Extract the (x, y) coordinate from the center of the cell holding the provided text.  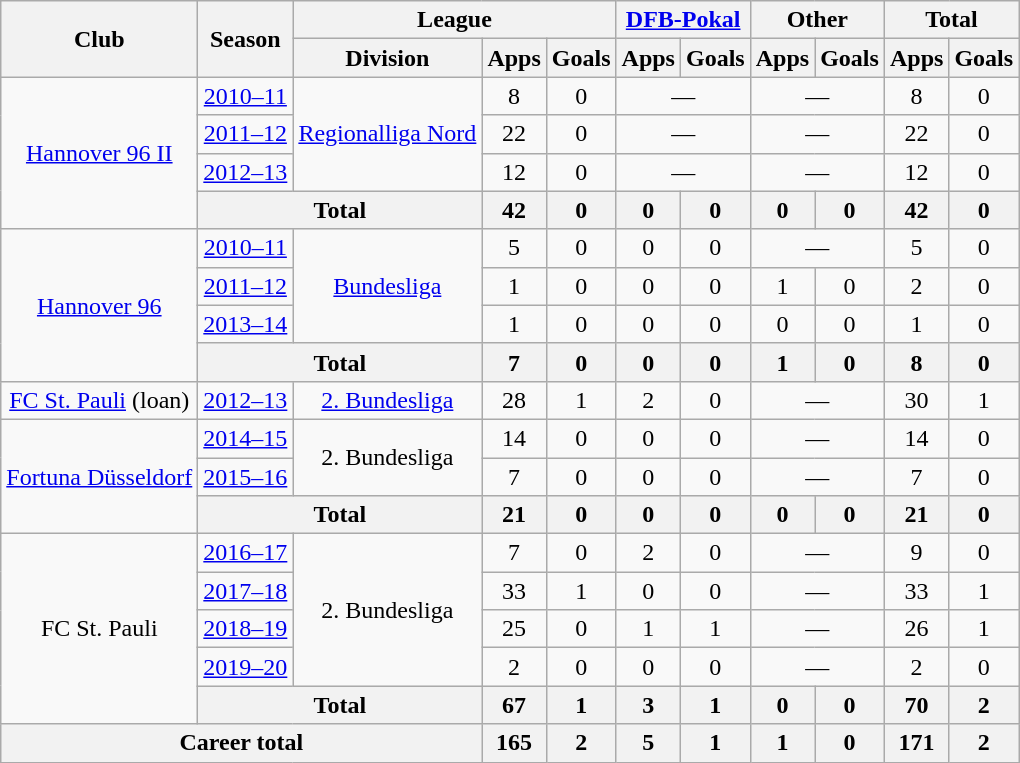
2019–20 (246, 667)
DFB-Pokal (683, 20)
Other (817, 20)
Club (100, 39)
9 (916, 553)
25 (514, 629)
2015–16 (246, 477)
171 (916, 743)
165 (514, 743)
League (454, 20)
Season (246, 39)
2018–19 (246, 629)
2014–15 (246, 438)
30 (916, 400)
FC St. Pauli (100, 629)
Bundesliga (388, 286)
3 (648, 705)
Regionalliga Nord (388, 134)
Hannover 96 (100, 305)
2013–14 (246, 324)
Fortuna Düsseldorf (100, 476)
Career total (242, 743)
2017–18 (246, 591)
2016–17 (246, 553)
Hannover 96 II (100, 153)
26 (916, 629)
70 (916, 705)
67 (514, 705)
28 (514, 400)
Division (388, 58)
FC St. Pauli (loan) (100, 400)
